From the cell containing the given text, extract its center point as [x, y] coordinate. 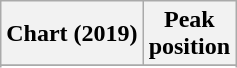
Peakposition [189, 34]
Chart (2019) [72, 34]
